Search for the cell housing the specified text and yield its [X, Y] center coordinate. 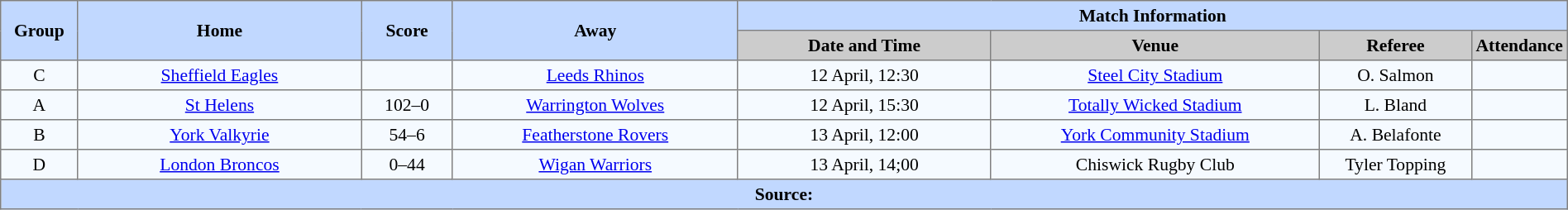
Sheffield Eagles [220, 75]
York Valkyrie [220, 135]
13 April, 14;00 [864, 165]
54–6 [407, 135]
13 April, 12:00 [864, 135]
Totally Wicked Stadium [1155, 105]
C [40, 75]
London Broncos [220, 165]
A. Belafonte [1396, 135]
York Community Stadium [1155, 135]
A [40, 105]
Attendance [1519, 45]
Home [220, 31]
Referee [1396, 45]
Leeds Rhinos [595, 75]
St Helens [220, 105]
Wigan Warriors [595, 165]
L. Bland [1396, 105]
Warrington Wolves [595, 105]
0–44 [407, 165]
Steel City Stadium [1155, 75]
Source: [784, 194]
Away [595, 31]
O. Salmon [1396, 75]
Featherstone Rovers [595, 135]
Match Information [1153, 16]
Chiswick Rugby Club [1155, 165]
12 April, 15:30 [864, 105]
Group [40, 31]
Date and Time [864, 45]
Tyler Topping [1396, 165]
12 April, 12:30 [864, 75]
Venue [1155, 45]
B [40, 135]
102–0 [407, 105]
D [40, 165]
Score [407, 31]
